Extract the [X, Y] coordinate from the center of the cell holding the provided text.  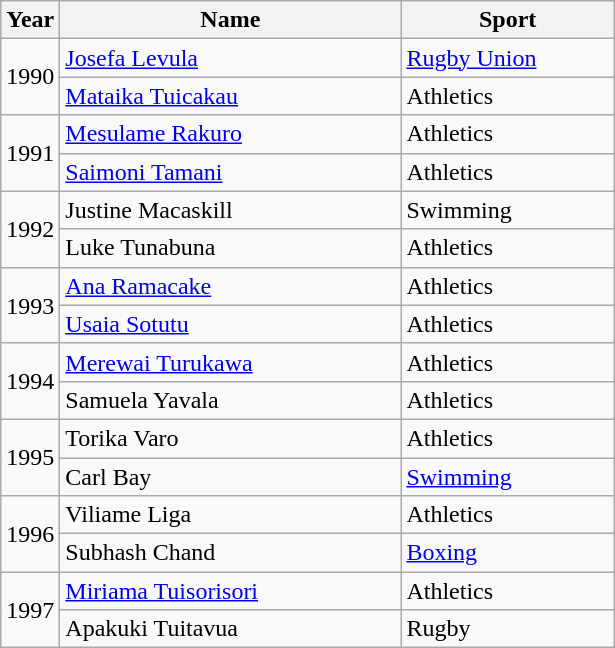
1994 [30, 381]
Name [230, 20]
1993 [30, 305]
1997 [30, 610]
Sport [508, 20]
1992 [30, 229]
Boxing [508, 553]
Merewai Turukawa [230, 362]
Ana Ramacake [230, 286]
1991 [30, 153]
Luke Tunabuna [230, 248]
Samuela Yavala [230, 400]
Miriama Tuisorisori [230, 591]
Subhash Chand [230, 553]
Mesulame Rakuro [230, 134]
Justine Macaskill [230, 210]
Saimoni Tamani [230, 172]
Usaia Sotutu [230, 324]
Viliame Liga [230, 515]
Carl Bay [230, 477]
Rugby Union [508, 58]
1990 [30, 77]
Torika Varo [230, 438]
Mataika Tuicakau [230, 96]
Year [30, 20]
Josefa Levula [230, 58]
Apakuki Tuitavua [230, 629]
1995 [30, 457]
Rugby [508, 629]
1996 [30, 534]
